Return the (X, Y) coordinate for the center point of the cell that contains the specified text.  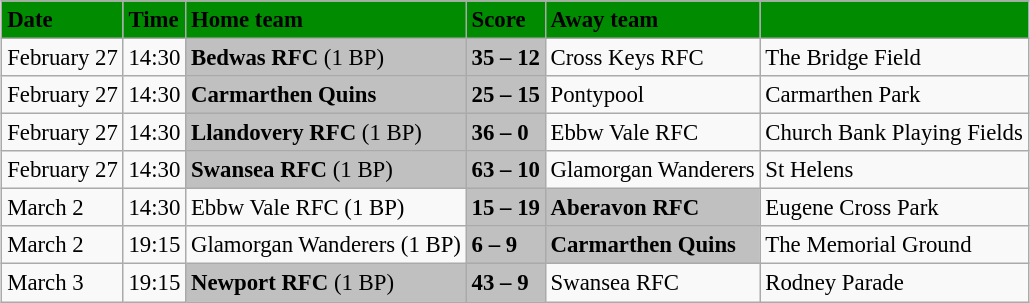
Away team (652, 20)
Church Bank Playing Fields (894, 133)
Ebbw Vale RFC (652, 133)
Carmarthen Park (894, 95)
Glamorgan Wanderers (652, 170)
March 3 (62, 283)
25 – 15 (506, 95)
36 – 0 (506, 133)
Newport RFC (1 BP) (326, 283)
63 – 10 (506, 170)
35 – 12 (506, 57)
Pontypool (652, 95)
The Bridge Field (894, 57)
Rodney Parade (894, 283)
Date (62, 20)
Glamorgan Wanderers (1 BP) (326, 245)
Cross Keys RFC (652, 57)
Bedwas RFC (1 BP) (326, 57)
St Helens (894, 170)
Time (154, 20)
15 – 19 (506, 208)
Home team (326, 20)
Score (506, 20)
Llandovery RFC (1 BP) (326, 133)
Swansea RFC (652, 283)
6 – 9 (506, 245)
Swansea RFC (1 BP) (326, 170)
The Memorial Ground (894, 245)
Eugene Cross Park (894, 208)
Aberavon RFC (652, 208)
43 – 9 (506, 283)
Ebbw Vale RFC (1 BP) (326, 208)
